Capture the cell that displays the provided text and extract its (X, Y) central coordinate. 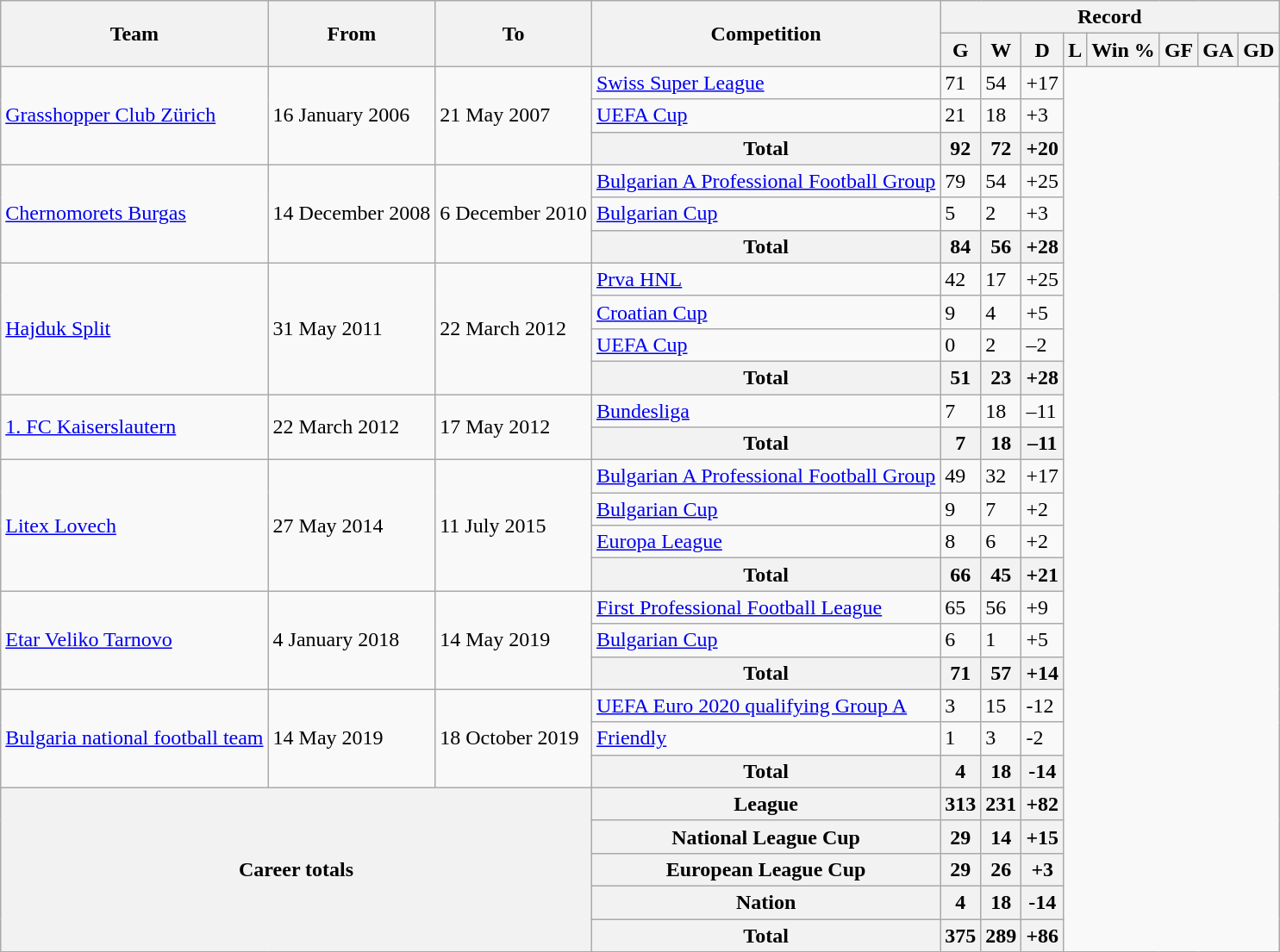
First Professional Football League (765, 607)
79 (960, 181)
Record (1110, 17)
From (352, 34)
Swiss Super League (765, 83)
17 (1002, 279)
Croatian Cup (765, 312)
16 January 2006 (352, 115)
L (1076, 50)
+14 (1043, 673)
–2 (1043, 345)
21 (960, 115)
Chernomorets Burgas (134, 214)
51 (960, 377)
231 (1002, 804)
27 May 2014 (352, 526)
23 (1002, 377)
Team (134, 34)
Career totals (297, 869)
Hajduk Split (134, 328)
14 (1002, 837)
Grasshopper Club Zürich (134, 115)
45 (1002, 575)
32 (1002, 476)
Friendly (765, 738)
6 December 2010 (514, 214)
65 (960, 607)
Europa League (765, 542)
W (1002, 50)
72 (1002, 148)
National League Cup (765, 837)
+9 (1043, 607)
Nation (765, 902)
14 December 2008 (352, 214)
289 (1002, 935)
17 May 2012 (514, 427)
1. FC Kaiserslautern (134, 427)
Bulgaria national football team (134, 738)
11 July 2015 (514, 526)
GF (1178, 50)
21 May 2007 (514, 115)
66 (960, 575)
Prva HNL (765, 279)
92 (960, 148)
313 (960, 804)
+86 (1043, 935)
League (765, 804)
G (960, 50)
+15 (1043, 837)
57 (1002, 673)
8 (960, 542)
31 May 2011 (352, 328)
GA (1219, 50)
0 (960, 345)
+82 (1043, 804)
Litex Lovech (134, 526)
15 (1002, 706)
Win % (1124, 50)
-2 (1043, 738)
D (1043, 50)
5 (960, 214)
To (514, 34)
42 (960, 279)
Bundesliga (765, 411)
-12 (1043, 706)
Etar Veliko Tarnovo (134, 640)
European League Cup (765, 869)
26 (1002, 869)
Competition (765, 34)
4 January 2018 (352, 640)
375 (960, 935)
GD (1258, 50)
84 (960, 246)
+20 (1043, 148)
18 October 2019 (514, 738)
UEFA Euro 2020 qualifying Group A (765, 706)
49 (960, 476)
+21 (1043, 575)
